Locate the cell with the specified text and output its [x, y] center coordinate. 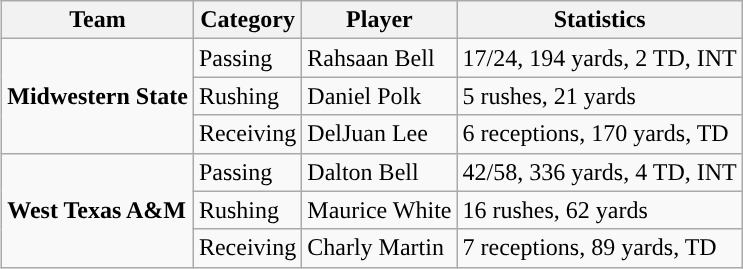
16 rushes, 62 yards [600, 210]
5 rushes, 21 yards [600, 96]
7 receptions, 89 yards, TD [600, 248]
Charly Martin [380, 248]
West Texas A&M [98, 210]
Midwestern State [98, 96]
DelJuan Lee [380, 134]
42/58, 336 yards, 4 TD, INT [600, 172]
Dalton Bell [380, 172]
Team [98, 20]
Rahsaan Bell [380, 58]
17/24, 194 yards, 2 TD, INT [600, 58]
Statistics [600, 20]
Category [247, 20]
Player [380, 20]
6 receptions, 170 yards, TD [600, 134]
Daniel Polk [380, 96]
Maurice White [380, 210]
